Pinpoint the cell where the given text exists, returning its [x, y] midpoint coordinate. 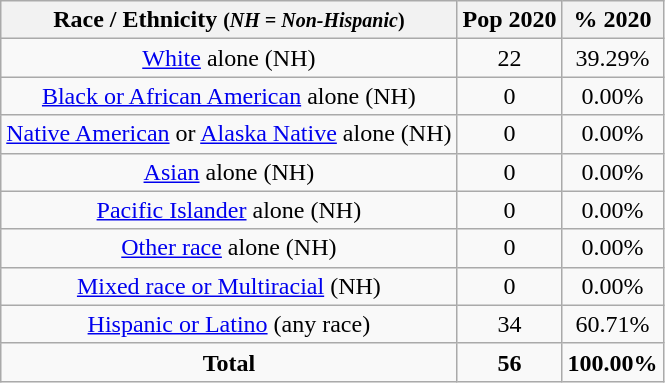
Mixed race or Multiracial (NH) [229, 286]
Black or African American alone (NH) [229, 96]
% 2020 [612, 20]
White alone (NH) [229, 58]
Total [229, 362]
Pop 2020 [510, 20]
Asian alone (NH) [229, 172]
39.29% [612, 58]
Native American or Alaska Native alone (NH) [229, 134]
56 [510, 362]
Pacific Islander alone (NH) [229, 210]
Other race alone (NH) [229, 248]
Hispanic or Latino (any race) [229, 324]
Race / Ethnicity (NH = Non-Hispanic) [229, 20]
34 [510, 324]
100.00% [612, 362]
60.71% [612, 324]
22 [510, 58]
